Provide the (X, Y) coordinate of the cell's center where the given text is located.  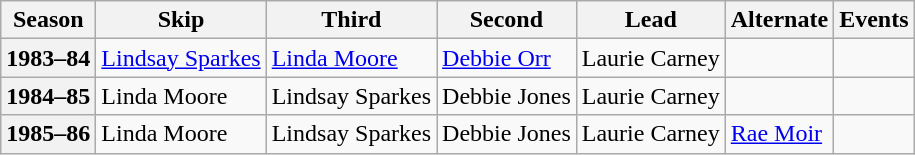
Events (874, 20)
1983–84 (48, 58)
1984–85 (48, 96)
Skip (181, 20)
Debbie Orr (507, 58)
Rae Moir (779, 134)
Third (351, 20)
Season (48, 20)
Second (507, 20)
Lead (650, 20)
Alternate (779, 20)
1985–86 (48, 134)
